Identify which cell holds the provided text, then report its [x, y] central coordinate. 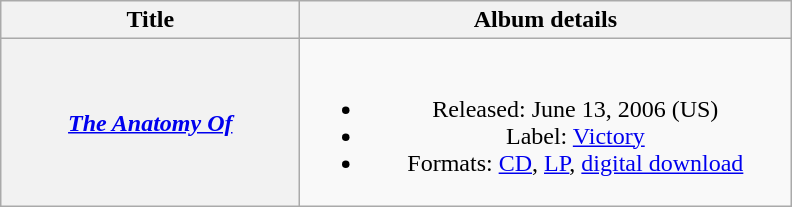
Title [150, 20]
The Anatomy Of [150, 122]
Released: June 13, 2006 (US)Label: VictoryFormats: CD, LP, digital download [546, 122]
Album details [546, 20]
